Provide the [x, y] coordinate of the cell's center where the given text is located.  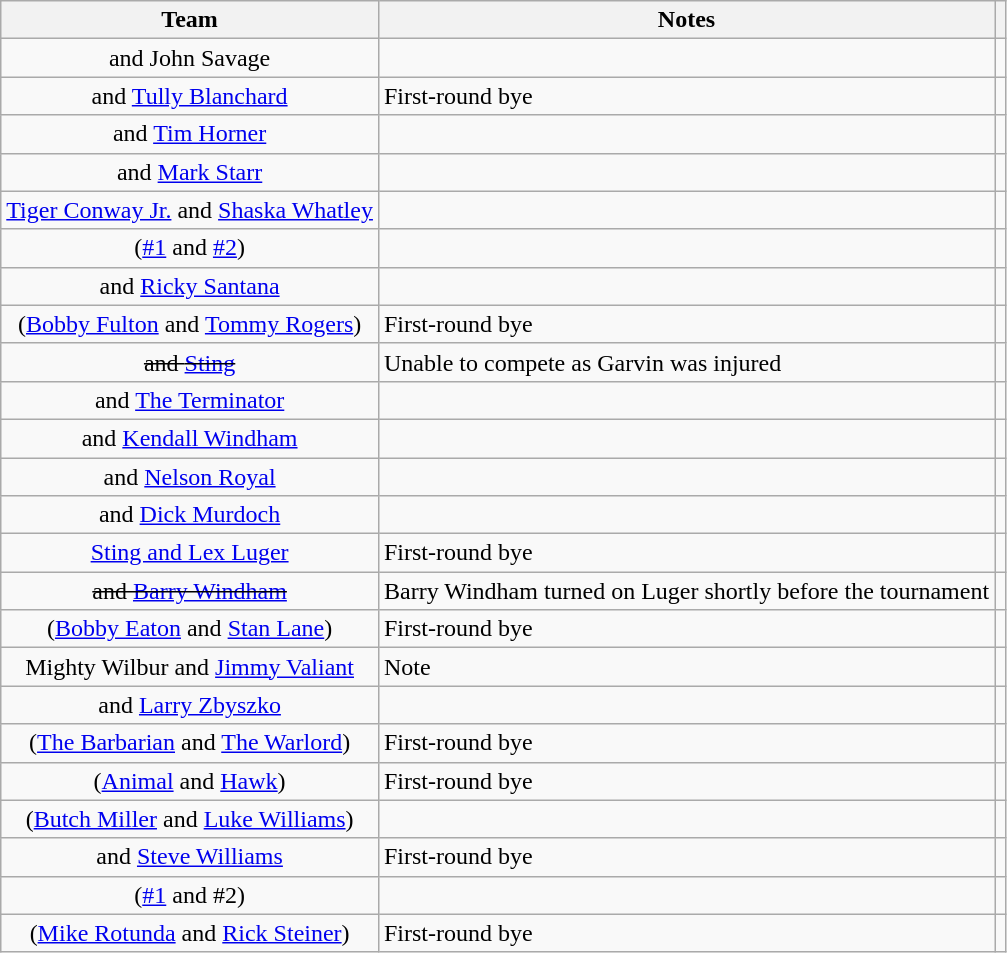
and Tully Blanchard [190, 96]
and Larry Zbyszko [190, 705]
Unable to compete as Garvin was injured [686, 362]
(Bobby Fulton and Tommy Rogers) [190, 324]
and Ricky Santana [190, 286]
and Nelson Royal [190, 477]
and John Savage [190, 58]
and Sting [190, 362]
Tiger Conway Jr. and Shaska Whatley [190, 210]
(Bobby Eaton and Stan Lane) [190, 629]
and Dick Murdoch [190, 515]
Note [686, 667]
and Tim Horner [190, 134]
and Steve Williams [190, 857]
and Kendall Windham [190, 438]
and The Terminator [190, 400]
Mighty Wilbur and Jimmy Valiant [190, 667]
Notes [686, 20]
Team [190, 20]
(The Barbarian and The Warlord) [190, 743]
Sting and Lex Luger [190, 553]
(Butch Miller and Luke Williams) [190, 819]
and Mark Starr [190, 172]
(Animal and Hawk) [190, 781]
(Mike Rotunda and Rick Steiner) [190, 933]
and Barry Windham [190, 591]
Barry Windham turned on Luger shortly before the tournament [686, 591]
